Provide the [X, Y] coordinate of the cell's center where the given text is located.  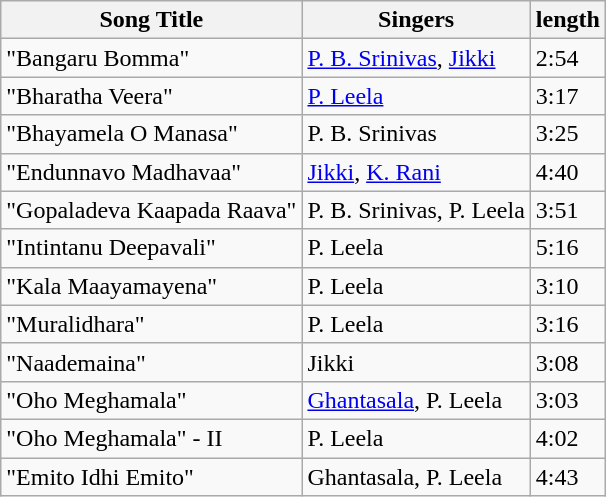
"Oho Meghamala" [152, 400]
"Kala Maayamayena" [152, 286]
2:54 [568, 58]
P. B. Srinivas [416, 134]
Song Title [152, 20]
4:02 [568, 438]
3:51 [568, 210]
"Gopaladeva Kaapada Raava" [152, 210]
P. B. Srinivas, P. Leela [416, 210]
Jikki [416, 362]
Singers [416, 20]
3:08 [568, 362]
"Intintanu Deepavali" [152, 248]
Jikki, K. Rani [416, 172]
"Bharatha Veera" [152, 96]
"Endunnavo Madhavaa" [152, 172]
"Muralidhara" [152, 324]
"Naademaina" [152, 362]
4:40 [568, 172]
5:16 [568, 248]
3:25 [568, 134]
3:10 [568, 286]
3:03 [568, 400]
3:16 [568, 324]
length [568, 20]
"Oho Meghamala" - II [152, 438]
"Bangaru Bomma" [152, 58]
"Bhayamela O Manasa" [152, 134]
4:43 [568, 477]
"Emito Idhi Emito" [152, 477]
P. B. Srinivas, Jikki [416, 58]
3:17 [568, 96]
